From the cell containing the given text, extract its center point as [X, Y] coordinate. 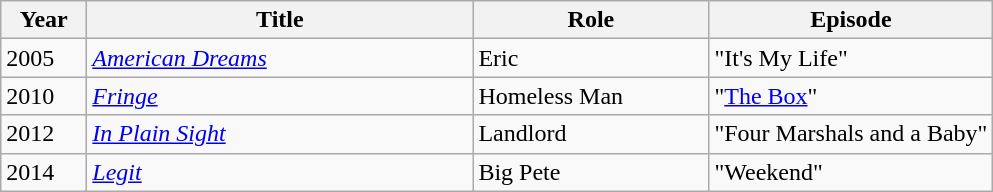
Year [44, 20]
Eric [591, 58]
2010 [44, 96]
Big Pete [591, 172]
Fringe [280, 96]
2005 [44, 58]
Homeless Man [591, 96]
American Dreams [280, 58]
2012 [44, 134]
Role [591, 20]
Episode [851, 20]
"Weekend" [851, 172]
2014 [44, 172]
"The Box" [851, 96]
"Four Marshals and a Baby" [851, 134]
Title [280, 20]
In Plain Sight [280, 134]
"It's My Life" [851, 58]
Landlord [591, 134]
Legit [280, 172]
